Extract the (x, y) coordinate from the center of the cell holding the provided text.  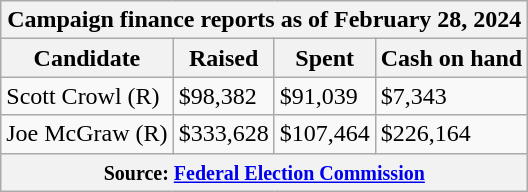
$98,382 (224, 96)
Scott Crowl (R) (87, 96)
Cash on hand (451, 58)
$333,628 (224, 134)
Source: Federal Election Commission (264, 172)
Raised (224, 58)
Spent (324, 58)
$7,343 (451, 96)
Campaign finance reports as of February 28, 2024 (264, 20)
$107,464 (324, 134)
Joe McGraw (R) (87, 134)
$91,039 (324, 96)
Candidate (87, 58)
$226,164 (451, 134)
